Return [X, Y] of the center of cell containing provided text 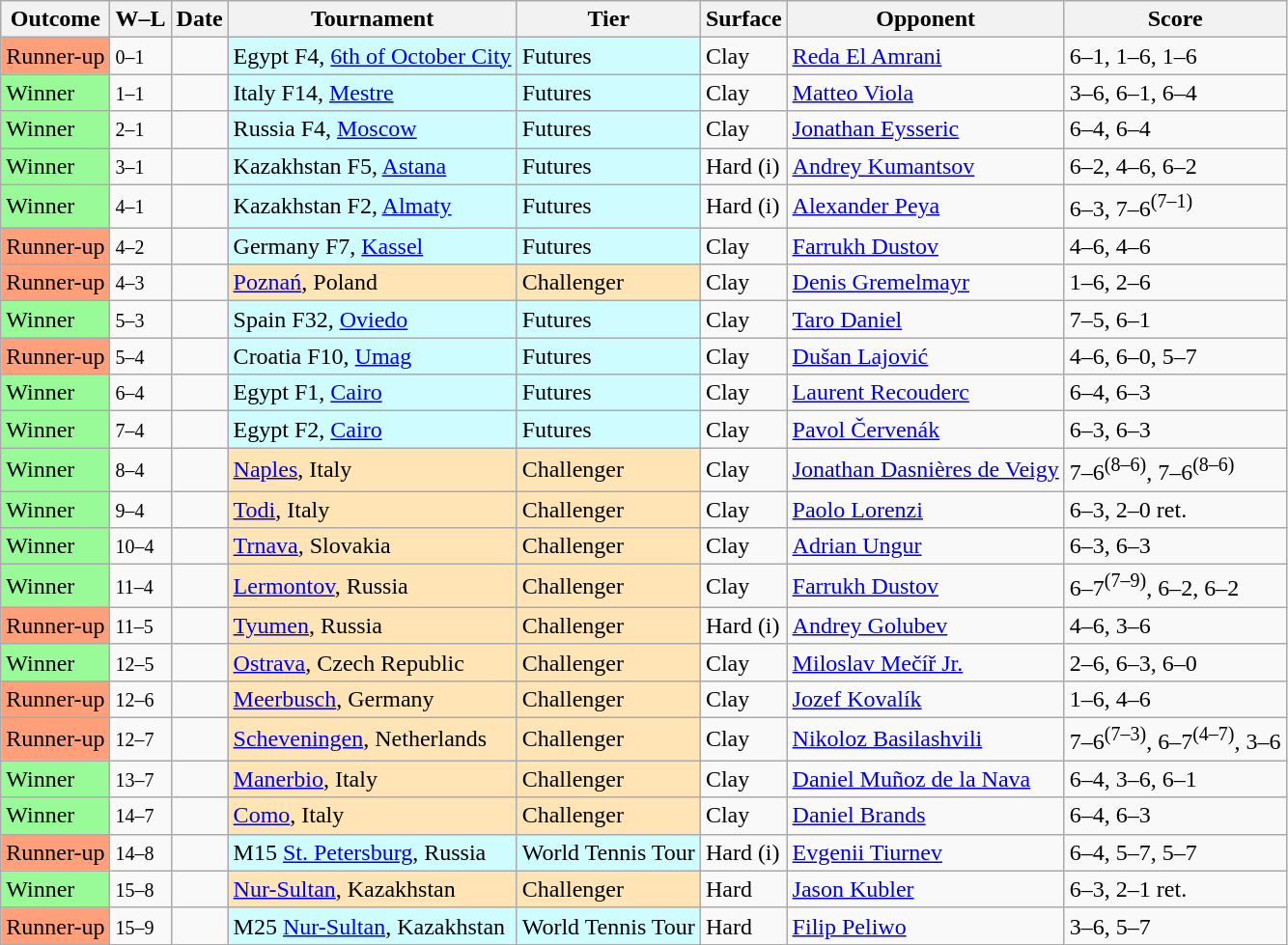
Kazakhstan F5, Astana [373, 166]
Tier [608, 19]
6–7(7–9), 6–2, 6–2 [1175, 587]
1–1 [141, 93]
Daniel Muñoz de la Nava [925, 779]
Ostrava, Czech Republic [373, 662]
Opponent [925, 19]
Italy F14, Mestre [373, 93]
4–3 [141, 283]
9–4 [141, 510]
Egypt F1, Cairo [373, 393]
Paolo Lorenzi [925, 510]
Nikoloz Basilashvili [925, 739]
7–4 [141, 430]
8–4 [141, 469]
7–6(7–3), 6–7(4–7), 3–6 [1175, 739]
M25 Nur-Sultan, Kazakhstan [373, 926]
4–2 [141, 246]
4–6, 6–0, 5–7 [1175, 356]
6–1, 1–6, 1–6 [1175, 56]
7–6(8–6), 7–6(8–6) [1175, 469]
6–3, 2–1 ret. [1175, 889]
Manerbio, Italy [373, 779]
0–1 [141, 56]
11–4 [141, 587]
Tyumen, Russia [373, 625]
Naples, Italy [373, 469]
Kazakhstan F2, Almaty [373, 207]
Russia F4, Moscow [373, 129]
3–6, 5–7 [1175, 926]
Spain F32, Oviedo [373, 320]
Scheveningen, Netherlands [373, 739]
10–4 [141, 546]
5–3 [141, 320]
Evgenii Tiurnev [925, 852]
12–5 [141, 662]
Jozef Kovalík [925, 699]
Denis Gremelmayr [925, 283]
Meerbusch, Germany [373, 699]
6–4, 6–4 [1175, 129]
Dušan Lajović [925, 356]
5–4 [141, 356]
Reda El Amrani [925, 56]
4–6, 3–6 [1175, 625]
6–3, 2–0 ret. [1175, 510]
1–6, 4–6 [1175, 699]
2–6, 6–3, 6–0 [1175, 662]
Jonathan Dasnières de Veigy [925, 469]
6–4, 5–7, 5–7 [1175, 852]
Matteo Viola [925, 93]
Egypt F4, 6th of October City [373, 56]
Pavol Červenák [925, 430]
13–7 [141, 779]
Como, Italy [373, 816]
Todi, Italy [373, 510]
3–6, 6–1, 6–4 [1175, 93]
Laurent Recouderc [925, 393]
4–6, 4–6 [1175, 246]
Lermontov, Russia [373, 587]
Filip Peliwo [925, 926]
14–8 [141, 852]
Egypt F2, Cairo [373, 430]
Jonathan Eysseric [925, 129]
6–2, 4–6, 6–2 [1175, 166]
Surface [743, 19]
15–9 [141, 926]
Tournament [373, 19]
Poznań, Poland [373, 283]
Score [1175, 19]
Date [199, 19]
6–4 [141, 393]
Taro Daniel [925, 320]
1–6, 2–6 [1175, 283]
Andrey Golubev [925, 625]
Nur-Sultan, Kazakhstan [373, 889]
7–5, 6–1 [1175, 320]
Croatia F10, Umag [373, 356]
Trnava, Slovakia [373, 546]
Miloslav Mečíř Jr. [925, 662]
14–7 [141, 816]
Daniel Brands [925, 816]
Jason Kubler [925, 889]
Alexander Peya [925, 207]
15–8 [141, 889]
Andrey Kumantsov [925, 166]
Germany F7, Kassel [373, 246]
11–5 [141, 625]
2–1 [141, 129]
6–3, 7–6(7–1) [1175, 207]
6–4, 3–6, 6–1 [1175, 779]
W–L [141, 19]
Adrian Ungur [925, 546]
3–1 [141, 166]
Outcome [56, 19]
12–7 [141, 739]
4–1 [141, 207]
M15 St. Petersburg, Russia [373, 852]
12–6 [141, 699]
